Provide the (X, Y) coordinate of the cell's center where the given text is located.  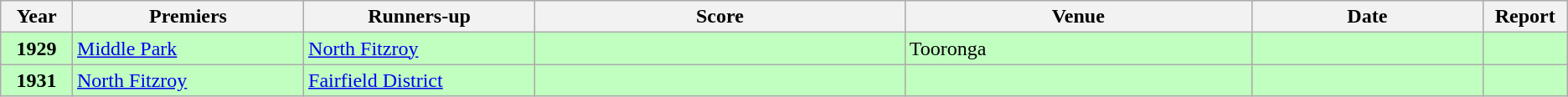
Premiers (188, 17)
Date (1367, 17)
Middle Park (188, 48)
Tooronga (1078, 48)
Year (37, 17)
Report (1524, 17)
Runners-up (420, 17)
1931 (37, 80)
1929 (37, 48)
Fairfield District (420, 80)
Score (720, 17)
Venue (1078, 17)
